Locate the cell with the specified text and output its (X, Y) center coordinate. 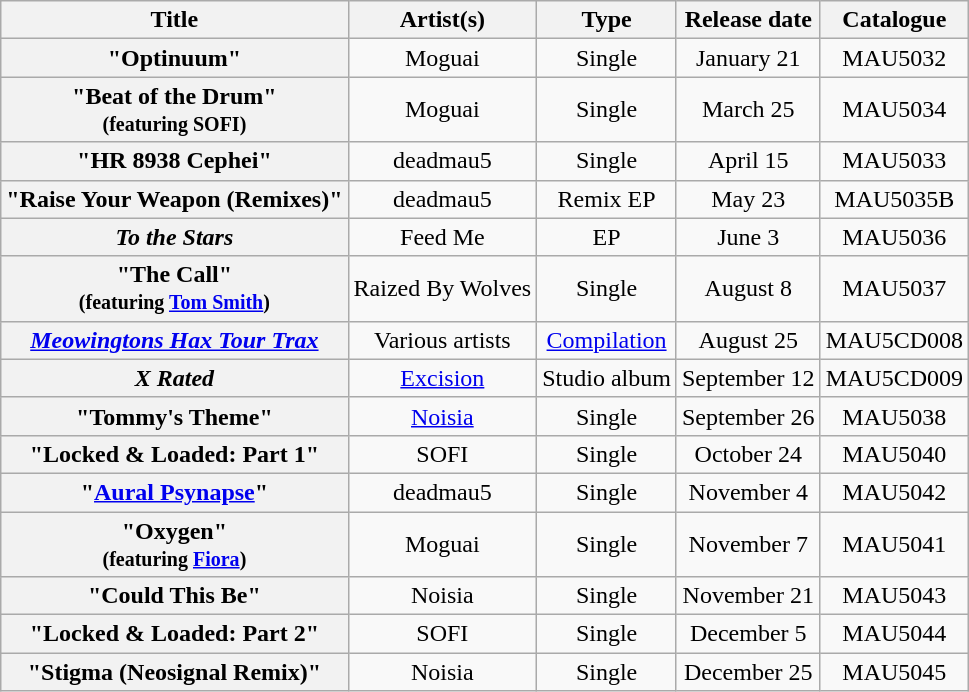
"Could This Be" (174, 596)
June 3 (748, 237)
MAU5043 (894, 596)
May 23 (748, 199)
Catalogue (894, 20)
Raized By Wolves (442, 288)
January 21 (748, 58)
Artist(s) (442, 20)
December 5 (748, 634)
November 7 (748, 544)
"The Call"(featuring Tom Smith) (174, 288)
April 15 (748, 161)
"Optinuum" (174, 58)
MAU5033 (894, 161)
MAU5041 (894, 544)
Various artists (442, 340)
MAU5044 (894, 634)
November 21 (748, 596)
Excision (442, 378)
Release date (748, 20)
March 25 (748, 110)
MAU5042 (894, 492)
Compilation (607, 340)
September 26 (748, 416)
EP (607, 237)
Title (174, 20)
MAU5038 (894, 416)
"Locked & Loaded: Part 1" (174, 454)
Studio album (607, 378)
"Oxygen"(featuring Fiora) (174, 544)
Meowingtons Hax Tour Trax (174, 340)
"Locked & Loaded: Part 2" (174, 634)
"Stigma (Neosignal Remix)" (174, 672)
December 25 (748, 672)
MAU5CD008 (894, 340)
To the Stars (174, 237)
September 12 (748, 378)
MAU5035B (894, 199)
"Raise Your Weapon (Remixes)" (174, 199)
August 8 (748, 288)
MAU5036 (894, 237)
"Tommy's Theme" (174, 416)
X Rated (174, 378)
MAU5040 (894, 454)
"Beat of the Drum"(featuring SOFI) (174, 110)
MAU5037 (894, 288)
October 24 (748, 454)
"Aural Psynapse" (174, 492)
MAU5032 (894, 58)
Type (607, 20)
November 4 (748, 492)
MAU5045 (894, 672)
MAU5CD009 (894, 378)
Feed Me (442, 237)
Remix EP (607, 199)
"HR 8938 Cephei" (174, 161)
August 25 (748, 340)
MAU5034 (894, 110)
